Pinpoint the cell where the given text exists, returning its [x, y] midpoint coordinate. 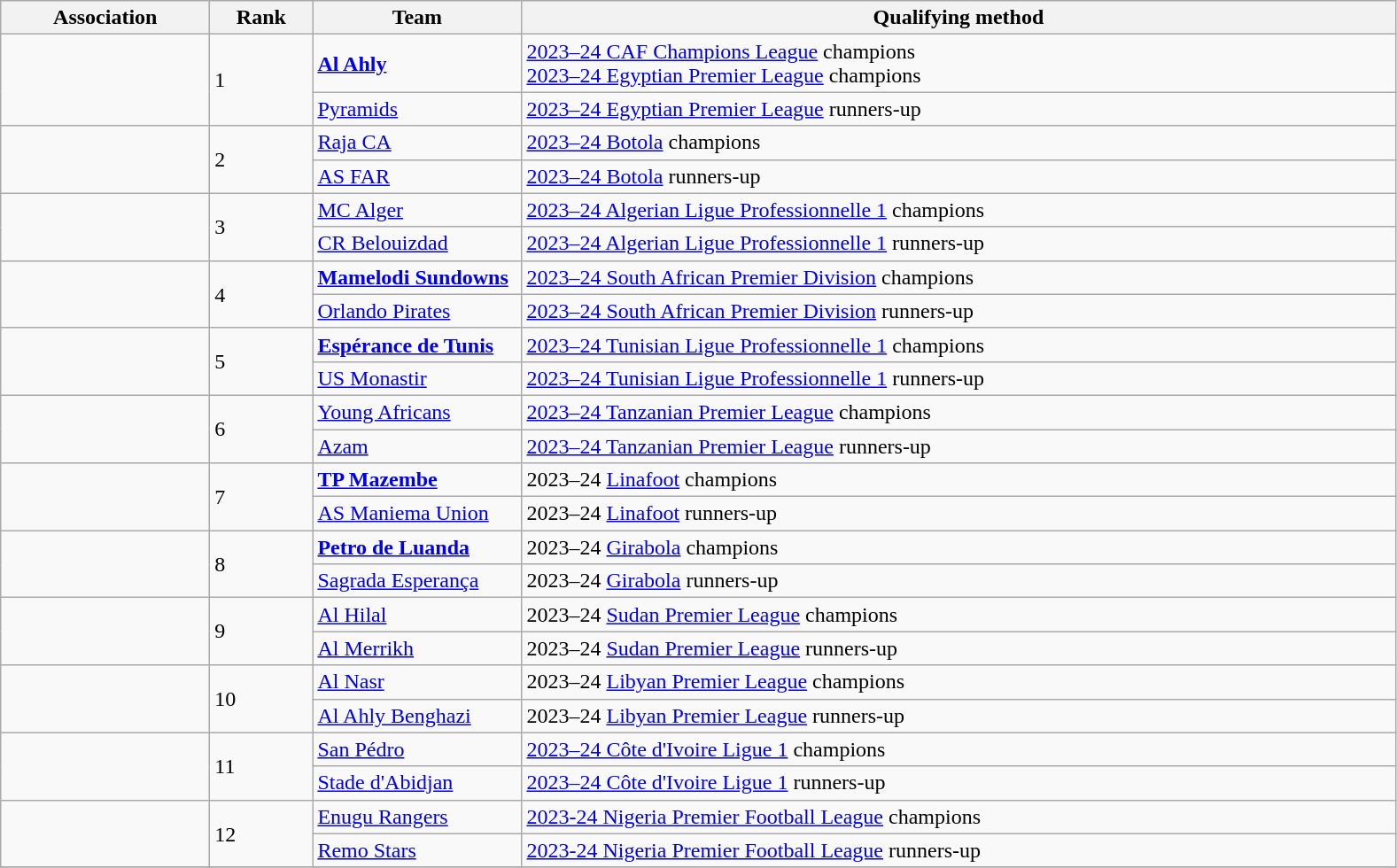
Al Ahly Benghazi [417, 716]
AS Maniema Union [417, 514]
3 [261, 227]
Orlando Pirates [417, 311]
2023–24 South African Premier Division runners-up [958, 311]
2023–24 Tunisian Ligue Professionnelle 1 runners-up [958, 378]
Stade d'Abidjan [417, 783]
11 [261, 766]
2023–24 Sudan Premier League runners-up [958, 648]
2023–24 Girabola runners-up [958, 581]
6 [261, 429]
Al Merrikh [417, 648]
1 [261, 80]
2 [261, 159]
CR Belouizdad [417, 244]
7 [261, 497]
Rank [261, 18]
Raja CA [417, 143]
2023–24 Algerian Ligue Professionnelle 1 champions [958, 210]
San Pédro [417, 749]
2023–24 Libyan Premier League champions [958, 682]
2023–24 Tanzanian Premier League champions [958, 412]
Association [105, 18]
Espérance de Tunis [417, 345]
8 [261, 564]
AS FAR [417, 176]
2023-24 Nigeria Premier Football League champions [958, 817]
4 [261, 294]
5 [261, 361]
US Monastir [417, 378]
Young Africans [417, 412]
2023–24 Tunisian Ligue Professionnelle 1 champions [958, 345]
Remo Stars [417, 850]
2023–24 Botola champions [958, 143]
10 [261, 699]
Pyramids [417, 109]
Al Hilal [417, 615]
2023–24 Côte d'Ivoire Ligue 1 champions [958, 749]
Azam [417, 446]
2023–24 Libyan Premier League runners-up [958, 716]
Al Nasr [417, 682]
Enugu Rangers [417, 817]
2023–24 Botola runners-up [958, 176]
2023–24 CAF Champions League champions2023–24 Egyptian Premier League champions [958, 64]
2023–24 Sudan Premier League champions [958, 615]
Al Ahly [417, 64]
2023–24 Linafoot champions [958, 480]
Mamelodi Sundowns [417, 277]
2023–24 Algerian Ligue Professionnelle 1 runners-up [958, 244]
2023–24 Egyptian Premier League runners-up [958, 109]
Qualifying method [958, 18]
2023–24 Linafoot runners-up [958, 514]
2023–24 South African Premier Division champions [958, 277]
2023–24 Girabola champions [958, 547]
Sagrada Esperança [417, 581]
Team [417, 18]
2023–24 Côte d'Ivoire Ligue 1 runners-up [958, 783]
TP Mazembe [417, 480]
Petro de Luanda [417, 547]
9 [261, 632]
MC Alger [417, 210]
2023-24 Nigeria Premier Football League runners-up [958, 850]
2023–24 Tanzanian Premier League runners-up [958, 446]
12 [261, 833]
